For the text-containing cell, return its midpoint in [X, Y] coordinate format. 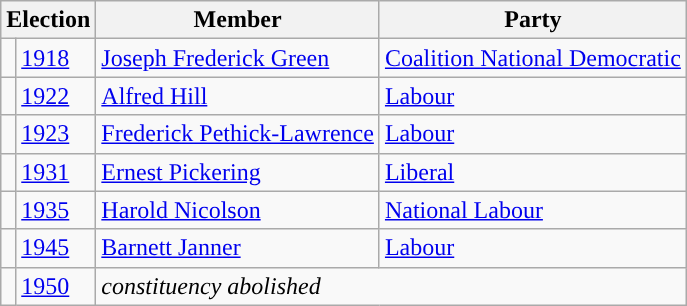
1923 [56, 134]
Joseph Frederick Green [238, 58]
Ernest Pickering [238, 172]
Barnett Janner [238, 248]
1931 [56, 172]
1950 [56, 286]
Frederick Pethick-Lawrence [238, 134]
Alfred Hill [238, 96]
National Labour [532, 210]
Harold Nicolson [238, 210]
Liberal [532, 172]
Election [48, 20]
1935 [56, 210]
Member [238, 20]
Party [532, 20]
1945 [56, 248]
1922 [56, 96]
constituency abolished [392, 286]
Coalition National Democratic [532, 58]
1918 [56, 58]
